Output the (X, Y) coordinate of the center of the cell containing the given text.  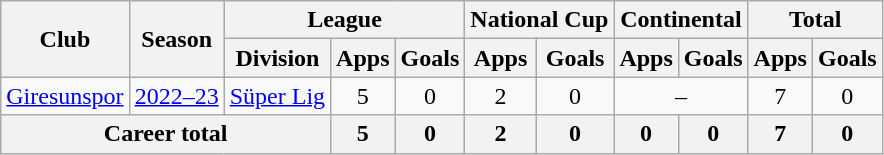
Süper Lig (277, 96)
Division (277, 58)
– (681, 96)
Continental (681, 20)
2022–23 (176, 96)
Giresunspor (65, 96)
Club (65, 39)
Season (176, 39)
Career total (166, 134)
Total (815, 20)
National Cup (540, 20)
League (344, 20)
